Find where the given text appears and provide that cell's center as [x, y] coordinate. 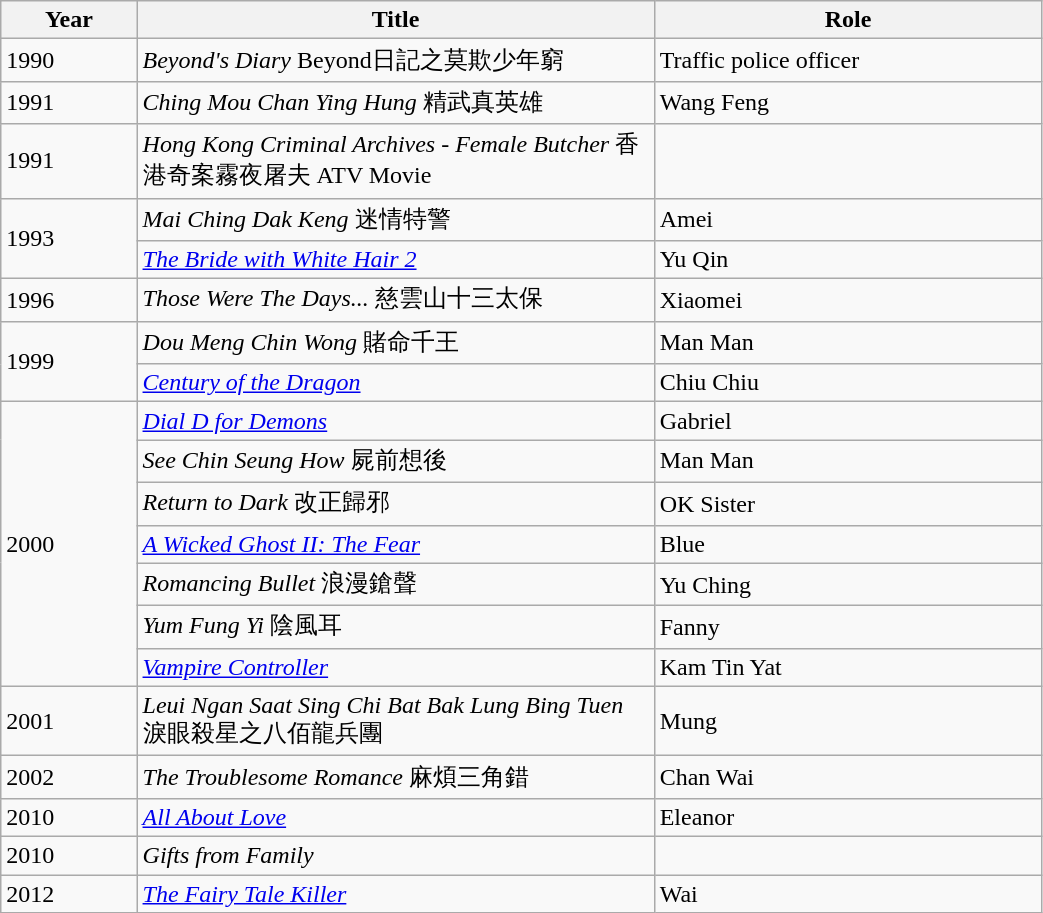
Title [396, 20]
Wang Feng [848, 102]
2001 [69, 721]
Hong Kong Criminal Archives - Female Butcher 香港奇案霧夜屠夫 ATV Movie [396, 161]
Chiu Chiu [848, 383]
Gabriel [848, 421]
Dou Meng Chin Wong 賭命千王 [396, 342]
1999 [69, 362]
Yum Fung Yi 陰風耳 [396, 628]
OK Sister [848, 504]
2000 [69, 544]
Role [848, 20]
Leui Ngan Saat Sing Chi Bat Bak Lung Bing Tuen 淚眼殺星之八佰龍兵團 [396, 721]
Kam Tin Yat [848, 667]
Those Were The Days... 慈雲山十三太保 [396, 300]
See Chin Seung How 屍前想後 [396, 462]
Year [69, 20]
The Bride with White Hair 2 [396, 260]
Return to Dark 改正歸邪 [396, 504]
Century of the Dragon [396, 383]
1990 [69, 60]
Ching Mou Chan Ying Hung 精武真英雄 [396, 102]
Xiaomei [848, 300]
Chan Wai [848, 778]
A Wicked Ghost II: The Fear [396, 544]
All About Love [396, 817]
Gifts from Family [396, 855]
1996 [69, 300]
The Fairy Tale Killer [396, 893]
Vampire Controller [396, 667]
Mai Ching Dak Keng 迷情特警 [396, 220]
2002 [69, 778]
2012 [69, 893]
Yu Ching [848, 584]
Mung [848, 721]
Romancing Bullet 浪漫鎗聲 [396, 584]
Wai [848, 893]
Dial D for Demons [396, 421]
1993 [69, 238]
Eleanor [848, 817]
Yu Qin [848, 260]
Fanny [848, 628]
Amei [848, 220]
Blue [848, 544]
The Troublesome Romance 麻煩三角錯 [396, 778]
Beyond's Diary Beyond日記之莫欺少年窮 [396, 60]
Traffic police officer [848, 60]
